Return (X, Y) of the center of cell containing provided text 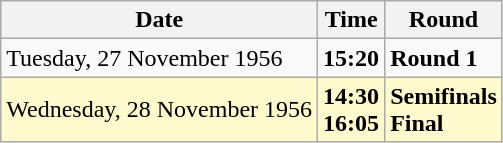
Round 1 (444, 58)
Time (352, 20)
Round (444, 20)
Tuesday, 27 November 1956 (160, 58)
Wednesday, 28 November 1956 (160, 110)
SemifinalsFinal (444, 110)
14:3016:05 (352, 110)
15:20 (352, 58)
Date (160, 20)
